Pinpoint the cell where the given text exists, returning its [X, Y] midpoint coordinate. 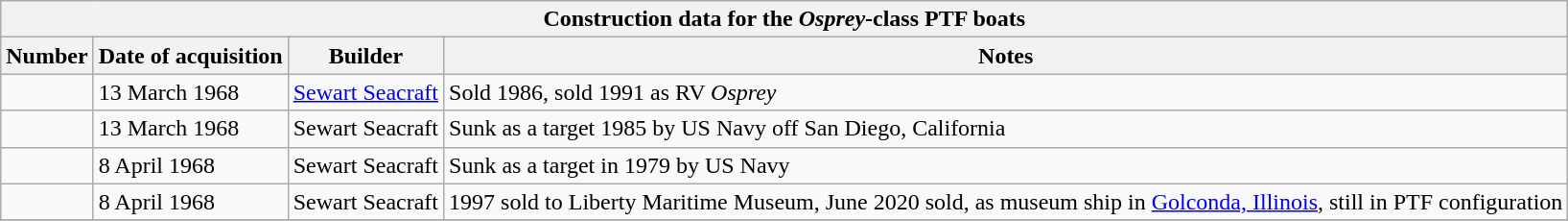
Notes [1006, 56]
Sold 1986, sold 1991 as RV Osprey [1006, 92]
Number [47, 56]
1997 sold to Liberty Maritime Museum, June 2020 sold, as museum ship in Golconda, Illinois, still in PTF configuration [1006, 202]
Builder [365, 56]
Construction data for the Osprey-class PTF boats [784, 19]
Sunk as a target in 1979 by US Navy [1006, 165]
Sunk as a target 1985 by US Navy off San Diego, California [1006, 129]
Date of acquisition [190, 56]
